Return the (x, y) coordinate for the center point of the cell that contains the specified text.  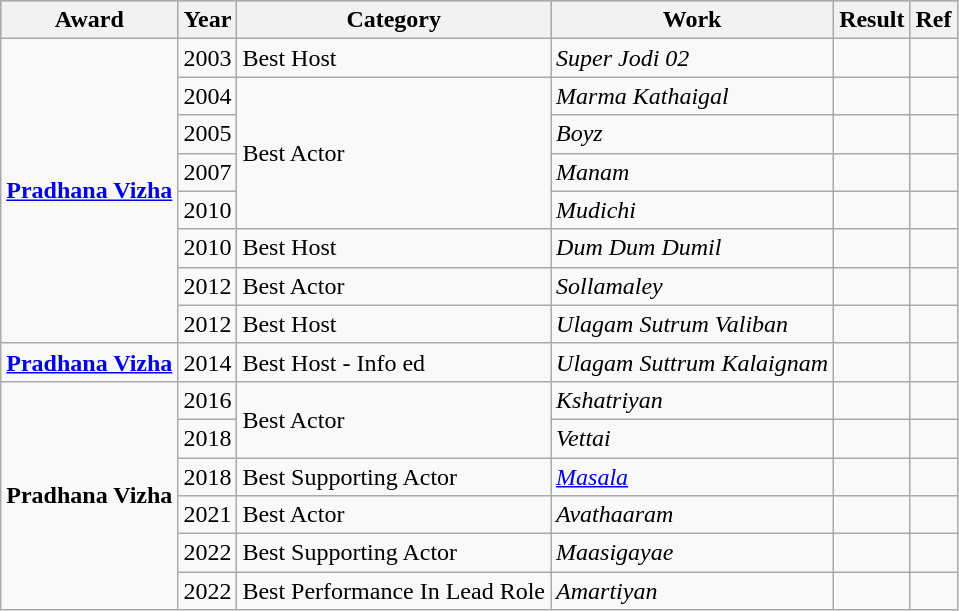
2003 (208, 58)
Best Host - Info ed (394, 362)
Ulagam Sutrum Valiban (692, 324)
Dum Dum Dumil (692, 248)
Ref (934, 20)
Manam (692, 172)
Maasigayae (692, 553)
Work (692, 20)
Mudichi (692, 210)
Result (872, 20)
Super Jodi 02 (692, 58)
Award (90, 20)
Vettai (692, 438)
Marma Kathaigal (692, 96)
Sollamaley (692, 286)
2005 (208, 134)
2004 (208, 96)
Best Performance In Lead Role (394, 591)
Category (394, 20)
Year (208, 20)
2021 (208, 515)
Ulagam Suttrum Kalaignam (692, 362)
2007 (208, 172)
Boyz (692, 134)
2014 (208, 362)
Masala (692, 477)
Avathaaram (692, 515)
2016 (208, 400)
Amartiyan (692, 591)
Kshatriyan (692, 400)
